Return (X, Y) of the center of cell containing provided text 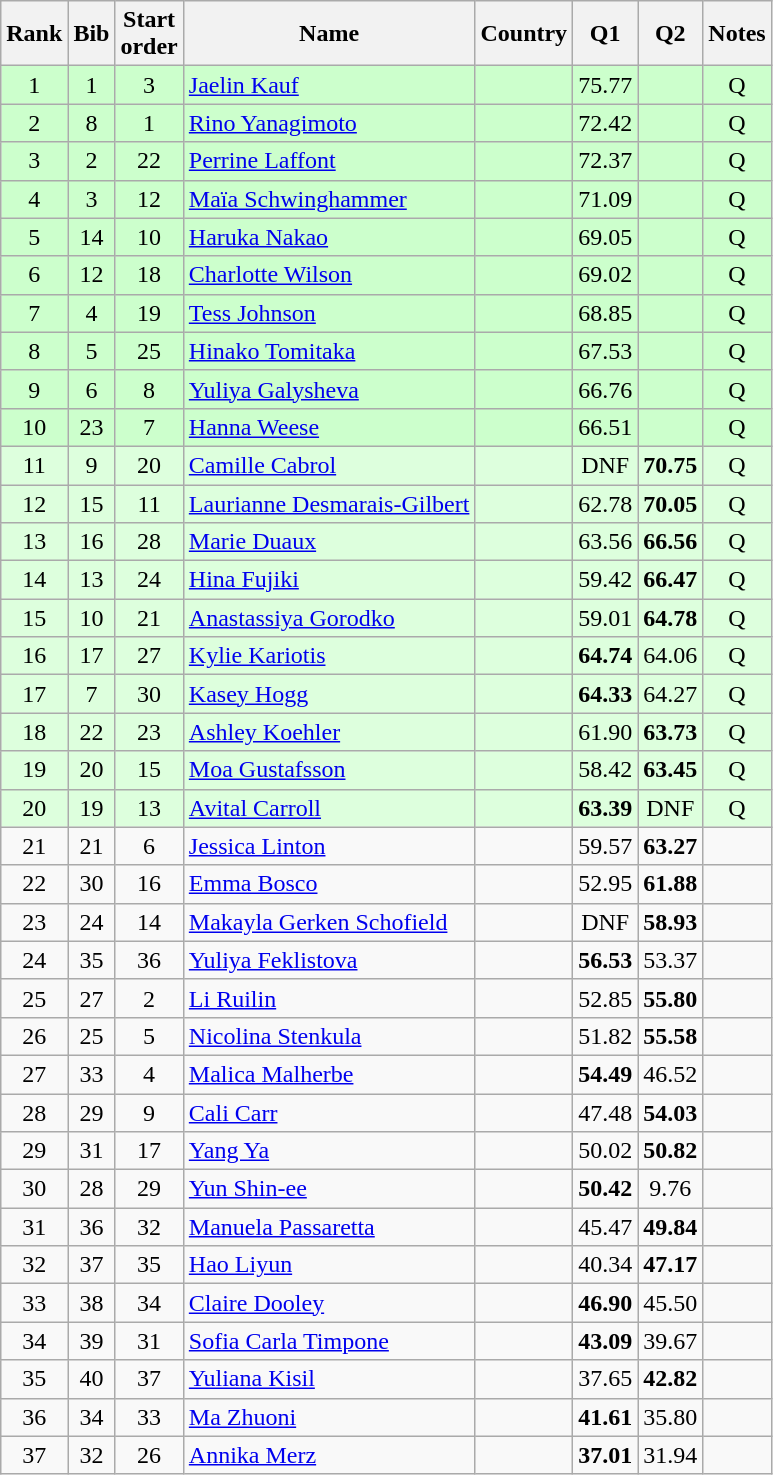
56.53 (606, 960)
Camille Cabrol (329, 465)
54.49 (606, 1074)
55.58 (670, 1036)
66.51 (606, 427)
Hina Fujiki (329, 580)
37.01 (606, 1455)
50.82 (670, 1151)
Country (524, 34)
47.17 (670, 1265)
Laurianne Desmarais-Gilbert (329, 503)
66.56 (670, 542)
62.78 (606, 503)
64.27 (670, 694)
Moa Gustafsson (329, 770)
70.75 (670, 465)
70.05 (670, 503)
Haruka Nakao (329, 237)
42.82 (670, 1379)
49.84 (670, 1227)
Kylie Kariotis (329, 656)
Hao Liyun (329, 1265)
Ma Zhuoni (329, 1417)
71.09 (606, 199)
46.90 (606, 1303)
Yuliya Galysheva (329, 389)
Manuela Passaretta (329, 1227)
45.50 (670, 1303)
59.01 (606, 618)
64.06 (670, 656)
47.48 (606, 1113)
64.74 (606, 656)
52.95 (606, 884)
Hanna Weese (329, 427)
63.56 (606, 542)
Charlotte Wilson (329, 275)
59.42 (606, 580)
39 (92, 1341)
63.73 (670, 732)
Annika Merz (329, 1455)
66.76 (606, 389)
58.93 (670, 922)
68.85 (606, 313)
Maïa Schwinghammer (329, 199)
Cali Carr (329, 1113)
Kasey Hogg (329, 694)
Notes (737, 34)
38 (92, 1303)
43.09 (606, 1341)
72.37 (606, 161)
Claire Dooley (329, 1303)
Sofia Carla Timpone (329, 1341)
Malica Malherbe (329, 1074)
Li Ruilin (329, 998)
39.67 (670, 1341)
50.42 (606, 1189)
Name (329, 34)
51.82 (606, 1036)
Yuliya Feklistova (329, 960)
72.42 (606, 123)
52.85 (606, 998)
63.45 (670, 770)
Rino Yanagimoto (329, 123)
Avital Carroll (329, 808)
Yun Shin-ee (329, 1189)
Q1 (606, 34)
Perrine Laffont (329, 161)
67.53 (606, 351)
Yuliana Kisil (329, 1379)
63.27 (670, 846)
Anastassiya Gorodko (329, 618)
69.02 (606, 275)
46.52 (670, 1074)
31.94 (670, 1455)
Rank (34, 34)
Emma Bosco (329, 884)
Makayla Gerken Schofield (329, 922)
69.05 (606, 237)
61.90 (606, 732)
58.42 (606, 770)
37.65 (606, 1379)
40 (92, 1379)
53.37 (670, 960)
63.39 (606, 808)
Startorder (149, 34)
9.76 (670, 1189)
Nicolina Stenkula (329, 1036)
Ashley Koehler (329, 732)
64.78 (670, 618)
40.34 (606, 1265)
35.80 (670, 1417)
61.88 (670, 884)
59.57 (606, 846)
64.33 (606, 694)
75.77 (606, 85)
Marie Duaux (329, 542)
Hinako Tomitaka (329, 351)
55.80 (670, 998)
Tess Johnson (329, 313)
Bib (92, 34)
Q2 (670, 34)
50.02 (606, 1151)
45.47 (606, 1227)
54.03 (670, 1113)
41.61 (606, 1417)
Jaelin Kauf (329, 85)
Jessica Linton (329, 846)
Yang Ya (329, 1151)
66.47 (670, 580)
